From the cell containing the given text, extract its center point as [x, y] coordinate. 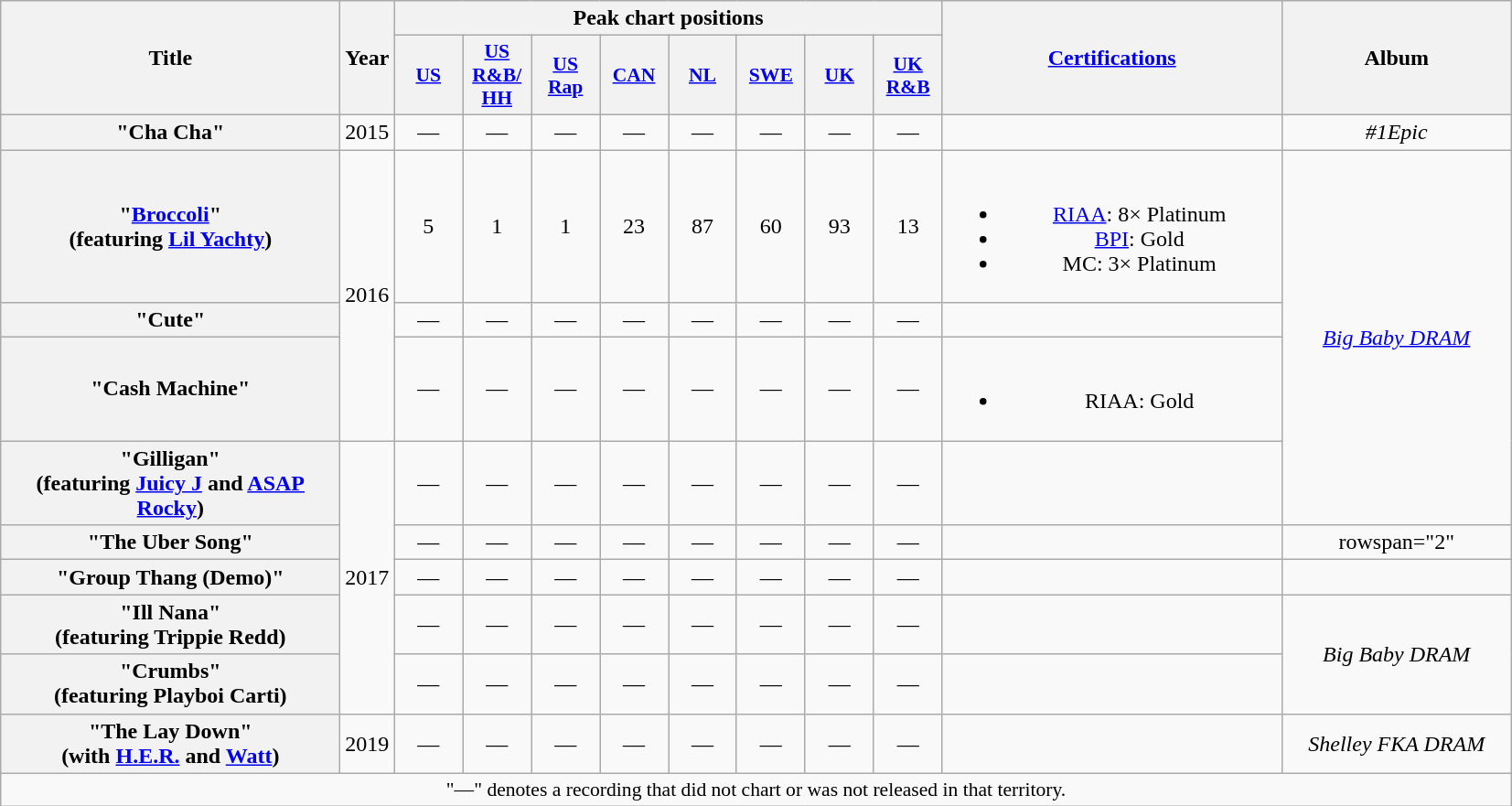
23 [635, 227]
Peak chart positions [668, 18]
"—" denotes a recording that did not chart or was not released in that territory. [756, 790]
Shelley FKA DRAM [1396, 743]
Album [1396, 59]
5 [428, 227]
2016 [368, 296]
2017 [368, 577]
60 [770, 227]
"Crumbs"(featuring Playboi Carti) [170, 684]
RIAA: Gold [1112, 390]
"Broccoli"(featuring Lil Yachty) [170, 227]
93 [840, 227]
UK [840, 75]
Title [170, 59]
"Gilligan"(featuring Juicy J and ASAP Rocky) [170, 483]
"The Uber Song" [170, 543]
RIAA: 8× PlatinumBPI: GoldMC: 3× Platinum [1112, 227]
CAN [635, 75]
"The Lay Down"(with H.E.R. and Watt) [170, 743]
rowspan="2" [1396, 543]
87 [702, 227]
13 [907, 227]
"Group Thang (Demo)" [170, 577]
UKR&B [907, 75]
2019 [368, 743]
"Cha Cha" [170, 132]
Year [368, 59]
"Cute" [170, 320]
2015 [368, 132]
#1Epic [1396, 132]
NL [702, 75]
US Rap [565, 75]
Certifications [1112, 59]
US [428, 75]
"Ill Nana"(featuring Trippie Redd) [170, 624]
"Cash Machine" [170, 390]
USR&B/HH [498, 75]
SWE [770, 75]
